Find where the given text appears and provide that cell's center as (X, Y) coordinate. 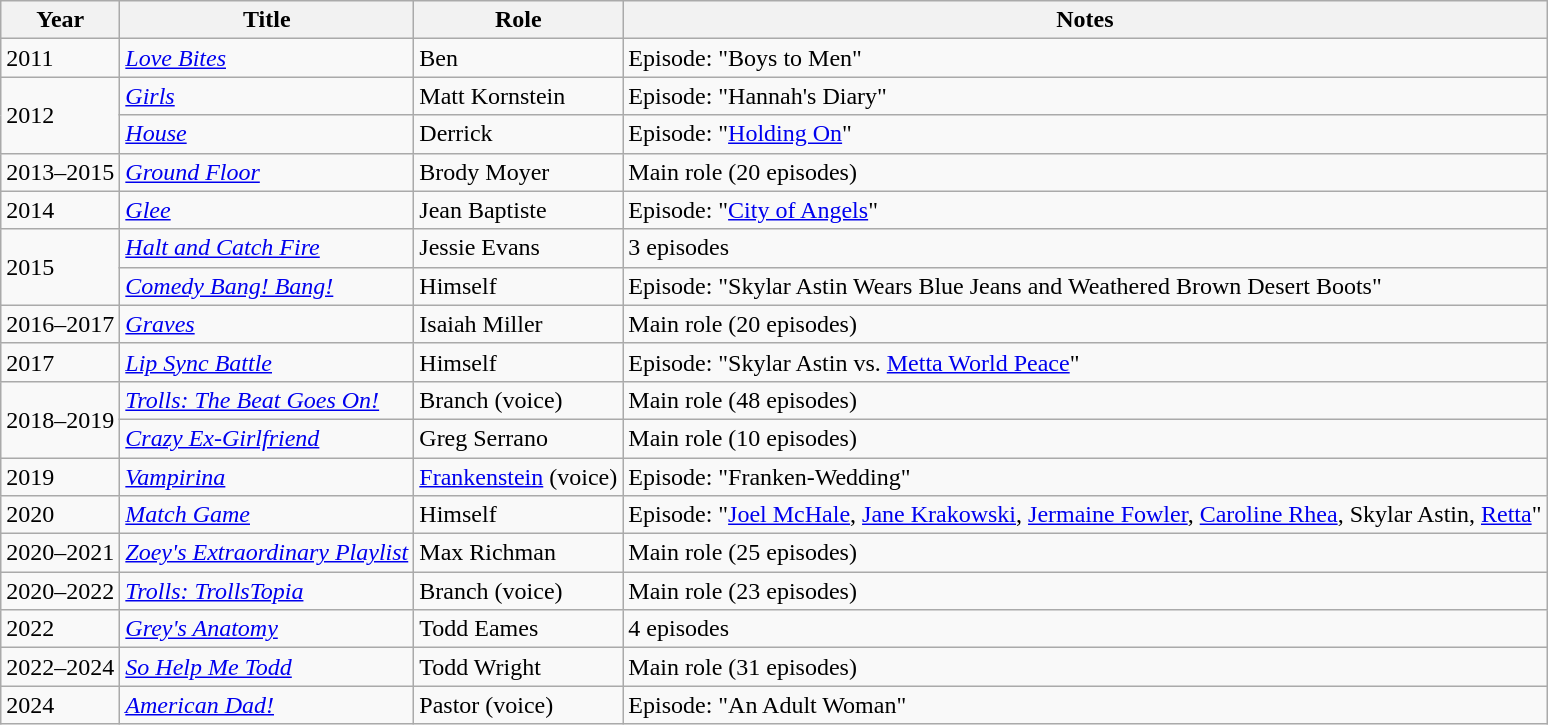
2020–2021 (60, 553)
Todd Wright (518, 667)
Girls (267, 96)
Episode: "Hannah's Diary" (1085, 96)
Episode: "Skylar Astin Wears Blue Jeans and Weathered Brown Desert Boots" (1085, 286)
Role (518, 20)
American Dad! (267, 705)
Main role (25 episodes) (1085, 553)
Title (267, 20)
Trolls: TrollsTopia (267, 591)
2022 (60, 629)
2016–2017 (60, 324)
Crazy Ex-Girlfriend (267, 438)
2017 (60, 362)
Jean Baptiste (518, 210)
Main role (31 episodes) (1085, 667)
4 episodes (1085, 629)
2014 (60, 210)
2024 (60, 705)
Episode: "Holding On" (1085, 134)
Notes (1085, 20)
Main role (23 episodes) (1085, 591)
Max Richman (518, 553)
Main role (10 episodes) (1085, 438)
3 episodes (1085, 248)
Comedy Bang! Bang! (267, 286)
Year (60, 20)
Episode: "An Adult Woman" (1085, 705)
2020–2022 (60, 591)
Matt Kornstein (518, 96)
Halt and Catch Fire (267, 248)
Ben (518, 58)
2022–2024 (60, 667)
2012 (60, 115)
So Help Me Todd (267, 667)
Trolls: The Beat Goes On! (267, 400)
2011 (60, 58)
Grey's Anatomy (267, 629)
Episode: "City of Angels" (1085, 210)
Todd Eames (518, 629)
Isaiah Miller (518, 324)
Ground Floor (267, 172)
2015 (60, 267)
2018–2019 (60, 419)
Lip Sync Battle (267, 362)
Episode: "Boys to Men" (1085, 58)
Zoey's Extraordinary Playlist (267, 553)
Greg Serrano (518, 438)
Pastor (voice) (518, 705)
Main role (48 episodes) (1085, 400)
Episode: "Franken-Wedding" (1085, 477)
Graves (267, 324)
Jessie Evans (518, 248)
Episode: "Joel McHale, Jane Krakowski, Jermaine Fowler, Caroline Rhea, Skylar Astin, Retta" (1085, 515)
2019 (60, 477)
Glee (267, 210)
Brody Moyer (518, 172)
Love Bites (267, 58)
Match Game (267, 515)
2020 (60, 515)
Vampirina (267, 477)
Derrick (518, 134)
2013–2015 (60, 172)
Frankenstein (voice) (518, 477)
House (267, 134)
Episode: "Skylar Astin vs. Metta World Peace" (1085, 362)
